Return the (X, Y) coordinate for the center point of the cell that contains the specified text.  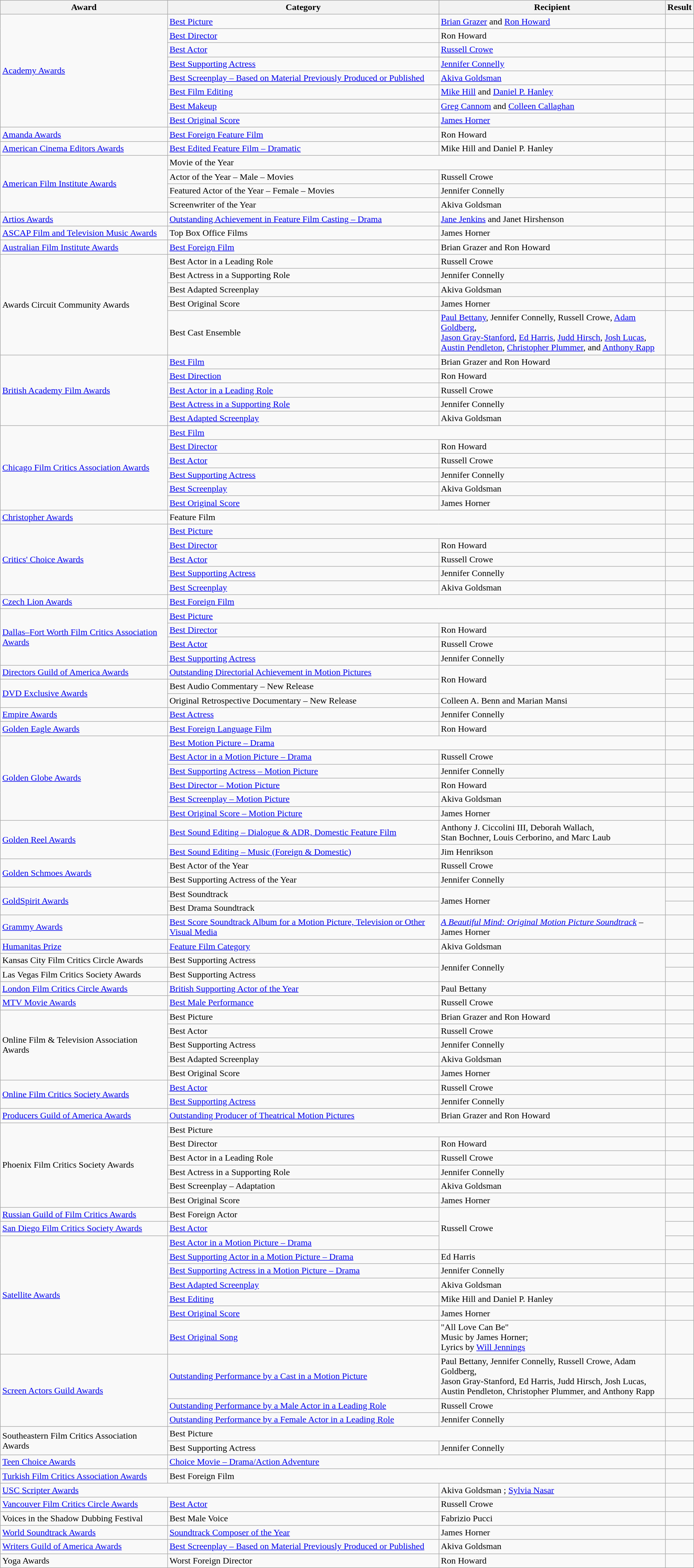
Best Actor of the Year (303, 866)
Outstanding Performance by a Female Actor in a Leading Role (303, 1420)
Best Sound Editing – Dialogue & ADR, Domestic Feature Film (303, 833)
Online Film Critics Society Awards (84, 1094)
Greg Cannom and Colleen Callaghan (552, 106)
GoldSpirit Awards (84, 901)
Best Foreign Actor (303, 1214)
Czech Lion Awards (84, 602)
A Beautiful Mind: Original Motion Picture Soundtrack – James Horner (552, 927)
Golden Schmoes Awards (84, 873)
Empire Awards (84, 715)
Golden Eagle Awards (84, 729)
Best Supporting Actress in a Motion Picture – Drama (303, 1271)
Feature Film (417, 517)
Artios Awards (84, 219)
Worst Foreign Director (303, 1561)
Writers Guild of America Awards (84, 1547)
USC Scripter Awards (219, 1490)
Best Soundtrack (303, 894)
Vancouver Film Critics Circle Awards (84, 1504)
Actor of the Year – Male – Movies (303, 177)
Golden Globe Awards (84, 778)
Best Foreign Language Film (303, 729)
Anthony J. Ciccolini III, Deborah Wallach, Stan Bochner, Louis Cerborino, and Marc Laub (552, 833)
Academy Awards (84, 71)
Best Original Song (303, 1337)
Fabrizio Pucci (552, 1518)
Best Sound Editing – Music (Foreign & Domestic) (303, 851)
Screen Actors Guild Awards (84, 1390)
Best Direction (303, 376)
Best Film Editing (303, 92)
Top Box Office Films (303, 233)
San Diego Film Critics Society Awards (84, 1228)
Jane Jenkins and Janet Hirshenson (552, 219)
Outstanding Achievement in Feature Film Casting – Drama (303, 219)
Movie of the Year (417, 162)
Best Editing (303, 1299)
Akiva Goldsman ; Sylvia Nasar (552, 1490)
Producers Guild of America Awards (84, 1115)
Ed Harris (552, 1257)
Result (680, 7)
Turkish Film Critics Association Awards (84, 1476)
Humanitas Prize (84, 946)
Voices in the Shadow Dubbing Festival (84, 1518)
"All Love Can Be" Music by James Horner; Lyrics by Will Jennings (552, 1337)
Awards Circuit Community Awards (84, 305)
Best Motion Picture – Drama (417, 743)
Yoga Awards (84, 1561)
Critics' Choice Awards (84, 559)
American Film Institute Awards (84, 183)
Award (84, 7)
World Soundtrack Awards (84, 1532)
Choice Movie – Drama/Action Adventure (417, 1462)
Russian Guild of Film Critics Awards (84, 1214)
Best Actress (303, 715)
ASCAP Film and Television Music Awards (84, 233)
Jim Henrikson (552, 851)
Colleen A. Benn and Marian Mansi (552, 701)
British Supporting Actor of the Year (303, 989)
Best Foreign Feature Film (303, 134)
Paul Bettany (552, 989)
Outstanding Performance by a Cast in a Motion Picture (303, 1376)
Golden Reel Awards (84, 839)
Feature Film Category (303, 946)
Outstanding Producer of Theatrical Motion Pictures (303, 1115)
Best Supporting Actress – Motion Picture (303, 771)
MTV Movie Awards (84, 1003)
Best Supporting Actor in a Motion Picture – Drama (303, 1257)
Original Retrospective Documentary – New Release (303, 701)
Outstanding Performance by a Male Actor in a Leading Role (303, 1405)
Best Cast Ensemble (303, 333)
London Film Critics Circle Awards (84, 989)
Directors Guild of America Awards (84, 672)
Best Makeup (303, 106)
Soundtrack Composer of the Year (303, 1532)
Online Film & Television Association Awards (84, 1045)
British Academy Film Awards (84, 390)
Best Male Voice (303, 1518)
Best Screenplay – Adaptation (303, 1186)
Phoenix Film Critics Society Awards (84, 1165)
Best Drama Soundtrack (303, 908)
DVD Exclusive Awards (84, 694)
Best Audio Commentary – New Release (303, 687)
Satellite Awards (84, 1295)
Best Male Performance (303, 1003)
Kansas City Film Critics Circle Awards (84, 960)
Best Director – Motion Picture (303, 785)
Grammy Awards (84, 927)
Featured Actor of the Year – Female – Movies (303, 191)
Category (303, 7)
Las Vegas Film Critics Society Awards (84, 975)
Chicago Film Critics Association Awards (84, 468)
Teen Choice Awards (84, 1462)
Best Edited Feature Film – Dramatic (303, 148)
American Cinema Editors Awards (84, 148)
Southeastern Film Critics Association Awards (84, 1441)
Christopher Awards (84, 517)
Best Screenplay – Motion Picture (303, 799)
Best Score Soundtrack Album for a Motion Picture, Television or Other Visual Media (303, 927)
Screenwriter of the Year (303, 205)
Recipient (552, 7)
Outstanding Directorial Achievement in Motion Pictures (303, 672)
Best Original Score – Motion Picture (303, 813)
Amanda Awards (84, 134)
Dallas–Fort Worth Film Critics Association Awards (84, 637)
Australian Film Institute Awards (84, 247)
Best Supporting Actress of the Year (303, 880)
